Capture the cell that displays the provided text and extract its [X, Y] central coordinate. 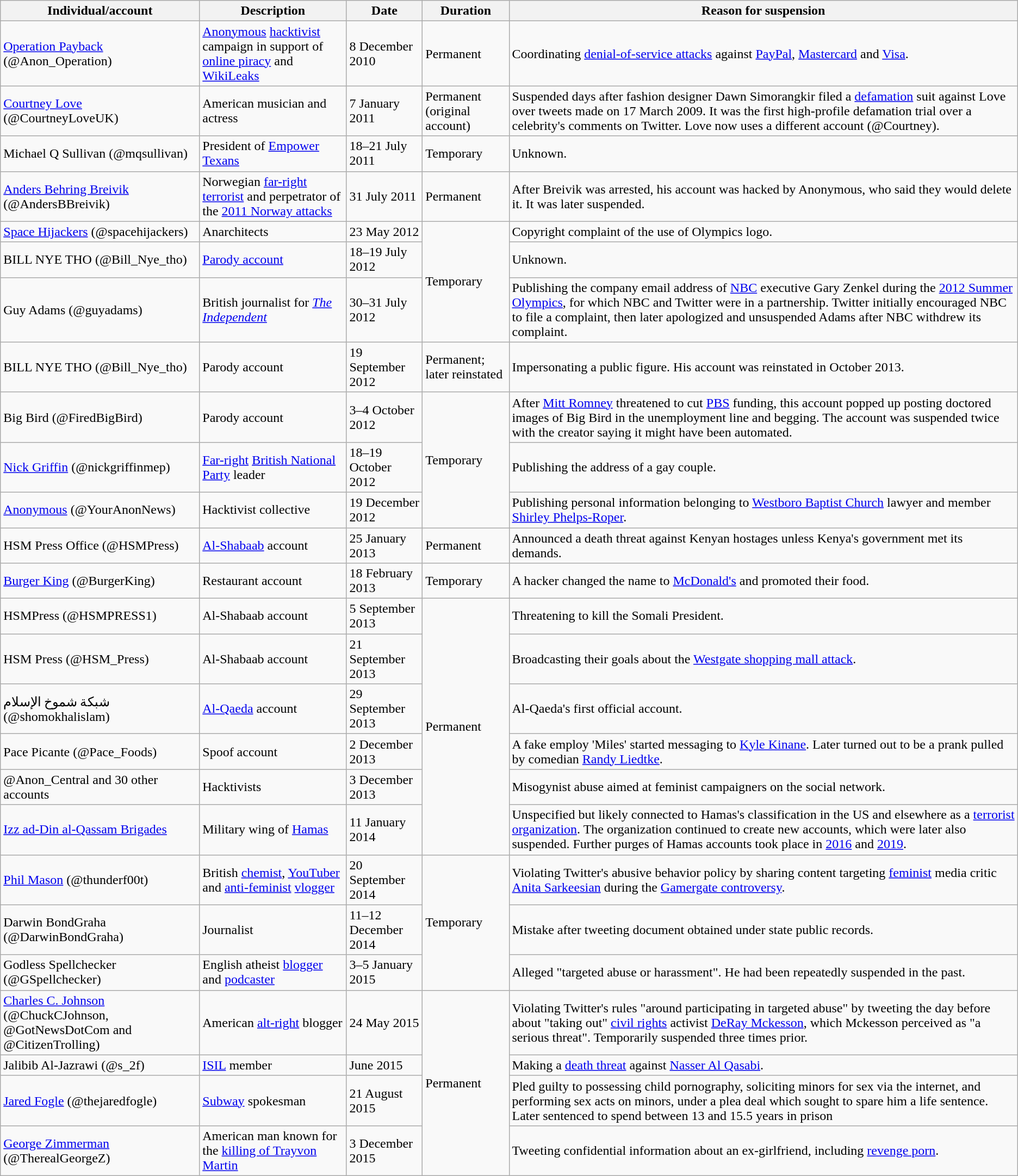
American man known for the killing of Trayvon Martin [273, 1150]
Burger King (@BurgerKing) [100, 581]
2 December 2013 [384, 751]
Al-Qaeda account [273, 709]
Darwin BondGraha (@DarwinBondGraha) [100, 930]
3–4 October 2012 [384, 417]
Permanent; later reinstated [465, 367]
Operation Payback (@Anon_Operation) [100, 53]
Izz ad-Din al-Qassam Brigades [100, 830]
Courtney Love (@CourtneyLoveUK) [100, 111]
Threatening to kill the Somali President. [763, 617]
@Anon_Central and 30 other accounts [100, 787]
President of Empower Texans [273, 153]
شبكة شموخ الإسلام (@shomokhalislam) [100, 709]
30–31 July 2012 [384, 310]
18 February 2013 [384, 581]
Date [384, 11]
Spoof account [273, 751]
ISIL member [273, 1065]
Jalibib Al-Jazrawi (@s_2f) [100, 1065]
Individual/account [100, 11]
21 September 2013 [384, 659]
English atheist blogger and podcaster [273, 972]
3 December 2013 [384, 787]
Making a death threat against Nasser Al Qasabi. [763, 1065]
Publishing the address of a gay couple. [763, 467]
Charles C. Johnson (@ChuckCJohnson, @GotNewsDotCom and @CitizenTrolling) [100, 1022]
British chemist, YouTuber and anti-feminist vlogger [273, 880]
18–19 October 2012 [384, 467]
Coordinating denial-of-service attacks against PayPal, Mastercard and Visa. [763, 53]
Alleged "targeted abuse or harassment". He had been repeatedly suspended in the past. [763, 972]
HSM Press (@HSM_Press) [100, 659]
11–12 December 2014 [384, 930]
HSM Press Office (@HSMPress) [100, 545]
11 January 2014 [384, 830]
Anarchitects [273, 232]
3 December 2015 [384, 1150]
21 August 2015 [384, 1100]
Space Hijackers (@spacehijackers) [100, 232]
5 September 2013 [384, 617]
Journalist [273, 930]
Duration [465, 11]
20 September 2014 [384, 880]
31 July 2011 [384, 196]
Al-Qaeda's first official account. [763, 709]
Anonymous hacktivist campaign in support of online piracy and WikiLeaks [273, 53]
June 2015 [384, 1065]
Violating Twitter's abusive behavior policy by sharing content targeting feminist media critic Anita Sarkeesian during the Gamergate controversy. [763, 880]
29 September 2013 [384, 709]
Pace Picante (@Pace_Foods) [100, 751]
Jared Fogle (@thejaredfogle) [100, 1100]
Subway spokesman [273, 1100]
7 January 2011 [384, 111]
A fake employ 'Miles' started messaging to Kyle Kinane. Later turned out to be a prank pulled by comedian Randy Liedtke. [763, 751]
18–21 July 2011 [384, 153]
19 December 2012 [384, 510]
3–5 January 2015 [384, 972]
American alt-right blogger [273, 1022]
Military wing of Hamas [273, 830]
Norwegian far-right terrorist and perpetrator of the 2011 Norway attacks [273, 196]
8 December 2010 [384, 53]
Impersonating a public figure. His account was reinstated in October 2013. [763, 367]
19 September 2012 [384, 367]
Anders Behring Breivik (@AndersBBreivik) [100, 196]
British journalist for The Independent [273, 310]
Permanent (original account) [465, 111]
After Breivik was arrested, his account was hacked by Anonymous, who said they would delete it. It was later suspended. [763, 196]
Copyright complaint of the use of Olympics logo. [763, 232]
24 May 2015 [384, 1022]
A hacker changed the name to McDonald's and promoted their food. [763, 581]
Description [273, 11]
Guy Adams (@guyadams) [100, 310]
Mistake after tweeting document obtained under state public records. [763, 930]
Godless Spellchecker (@GSpellchecker) [100, 972]
Restaurant account [273, 581]
Tweeting confidential information about an ex-girlfriend, including revenge porn. [763, 1150]
American musician and actress [273, 111]
23 May 2012 [384, 232]
Far-right British National Party leader [273, 467]
HSMPress (@HSMPRESS1) [100, 617]
George Zimmerman (@TherealGeorgeZ) [100, 1150]
Big Bird (@FiredBigBird) [100, 417]
Misogynist abuse aimed at feminist campaigners on the social network. [763, 787]
Anonymous (@YourAnonNews) [100, 510]
Phil Mason (@thunderf00t) [100, 880]
Hacktivists [273, 787]
Broadcasting their goals about the Westgate shopping mall attack. [763, 659]
25 January 2013 [384, 545]
Publishing personal information belonging to Westboro Baptist Church lawyer and member Shirley Phelps-Roper. [763, 510]
Michael Q Sullivan (@mqsullivan) [100, 153]
Reason for suspension [763, 11]
18–19 July 2012 [384, 260]
Hacktivist collective [273, 510]
Announced a death threat against Kenyan hostages unless Kenya's government met its demands. [763, 545]
Nick Griffin (@nickgriffinmep) [100, 467]
